Return the [X, Y] coordinate for the center point of the cell that contains the specified text.  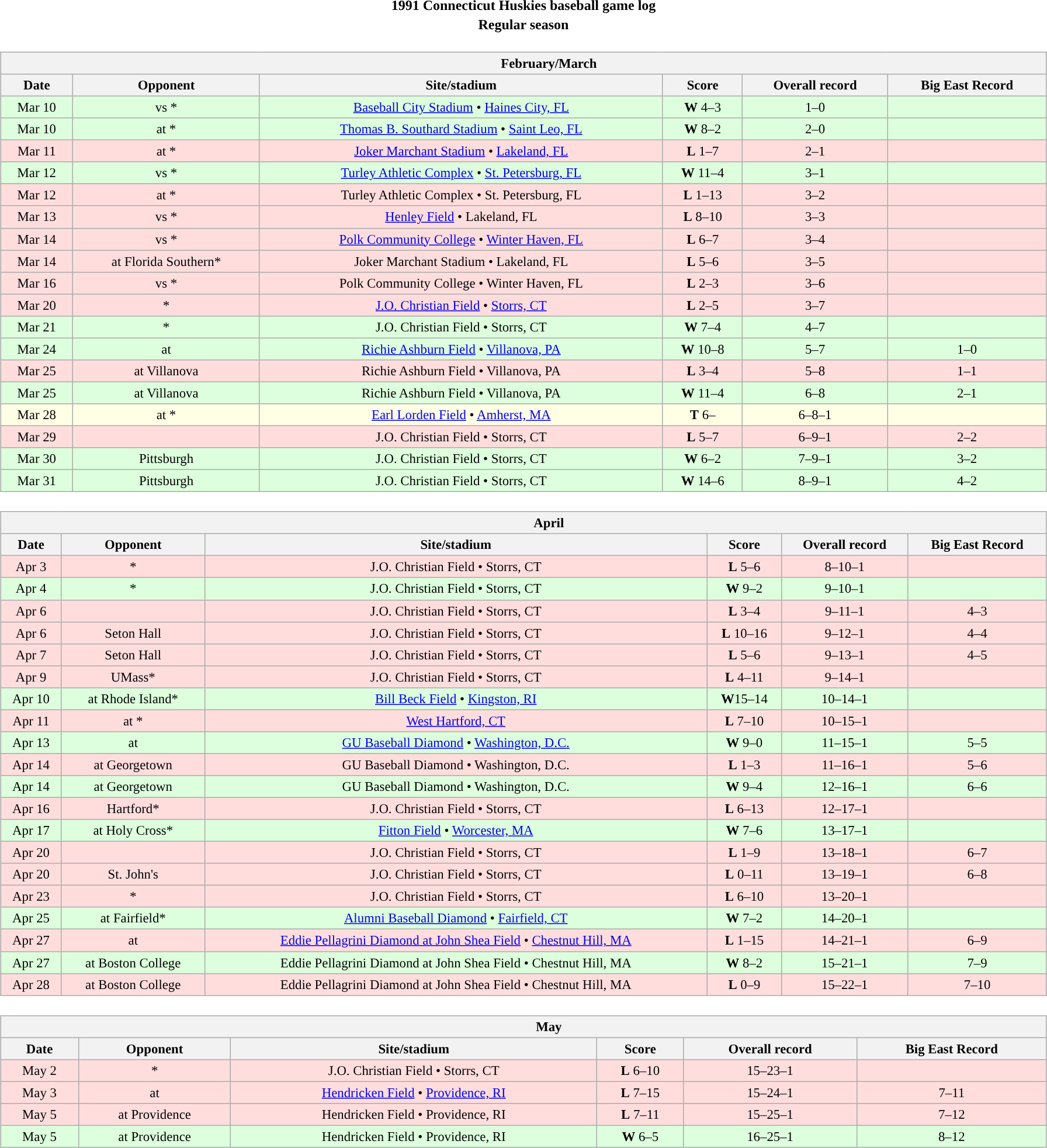
Apr 25 [32, 918]
W 14–6 [702, 481]
Mar 24 [37, 349]
Apr 23 [32, 897]
L 2–3 [702, 283]
13–17–1 [844, 831]
14–20–1 [844, 918]
5–7 [815, 349]
3–6 [815, 283]
7–11 [951, 1092]
4–7 [815, 327]
at Rhode Island* [133, 699]
L 7–11 [640, 1115]
Apr 9 [32, 677]
W 7–6 [744, 831]
8–10–1 [844, 567]
9–11–1 [844, 611]
L 7–15 [640, 1092]
Apr 7 [32, 655]
12–17–1 [844, 808]
W 9–4 [744, 787]
Apr 11 [32, 721]
9–14–1 [844, 677]
6–6 [977, 787]
L 2–5 [702, 305]
L 6–7 [702, 239]
4–2 [967, 481]
15–21–1 [844, 963]
Hartford* [133, 808]
5–8 [815, 371]
6–9 [977, 940]
W 6–2 [702, 459]
9–13–1 [844, 655]
12–16–1 [844, 787]
4–4 [977, 633]
7–9–1 [815, 459]
7–10 [977, 984]
Mar 13 [37, 217]
W 7–4 [702, 327]
L 4–11 [744, 677]
10–15–1 [844, 721]
at Holy Cross* [133, 831]
at Florida Southern* [166, 261]
Apr 16 [32, 808]
UMass* [133, 677]
9–10–1 [844, 589]
3–1 [815, 173]
L 5–7 [702, 437]
15–22–1 [844, 984]
West Hartford, CT [456, 721]
L 1–9 [744, 853]
13–19–1 [844, 874]
Apr 13 [32, 743]
April [523, 523]
14–21–1 [844, 940]
W15–14 [744, 699]
Mar 29 [37, 437]
Bill Beck Field • Kingston, RI [456, 699]
W 10–8 [702, 349]
7–9 [977, 963]
5–6 [977, 765]
Baseball City Stadium • Haines City, FL [461, 107]
L 6–13 [744, 808]
Mar 21 [37, 327]
16–25–1 [770, 1136]
Alumni Baseball Diamond • Fairfield, CT [456, 918]
L 1–13 [702, 195]
W 4–3 [702, 107]
13–20–1 [844, 897]
L 1–7 [702, 151]
15–25–1 [770, 1115]
10–14–1 [844, 699]
6–9–1 [815, 437]
5–5 [977, 743]
11–16–1 [844, 765]
11–15–1 [844, 743]
2–0 [815, 129]
Mar 16 [37, 283]
Earl Lorden Field • Amherst, MA [461, 415]
1–1 [967, 371]
13–18–1 [844, 853]
W 9–2 [744, 589]
L 0–9 [744, 984]
Apr 3 [32, 567]
L 1–3 [744, 765]
May 2 [40, 1070]
May 3 [40, 1092]
at Fairfield* [133, 918]
Apr 4 [32, 589]
T 6– [702, 415]
9–12–1 [844, 633]
Apr 17 [32, 831]
8–12 [951, 1136]
Fitton Field • Worcester, MA [456, 831]
Thomas B. Southard Stadium • Saint Leo, FL [461, 129]
W 7–2 [744, 918]
Apr 28 [32, 984]
L 1–15 [744, 940]
8–9–1 [815, 481]
3–3 [815, 217]
St. John's [133, 874]
Henley Field • Lakeland, FL [461, 217]
Mar 20 [37, 305]
Mar 28 [37, 415]
Apr 10 [32, 699]
3–7 [815, 305]
L 7–10 [744, 721]
February/March [523, 63]
7–12 [951, 1115]
Mar 11 [37, 151]
3–4 [815, 239]
Mar 30 [37, 459]
L 0–11 [744, 874]
L 8–10 [702, 217]
May [523, 1026]
15–23–1 [770, 1070]
W 9–0 [744, 743]
2–2 [967, 437]
W 6–5 [640, 1136]
15–24–1 [770, 1092]
6–8–1 [815, 415]
Mar 31 [37, 481]
L 10–16 [744, 633]
4–3 [977, 611]
3–5 [815, 261]
6–7 [977, 853]
4–5 [977, 655]
